Extract the (x, y) coordinate from the center of the cell holding the provided text.  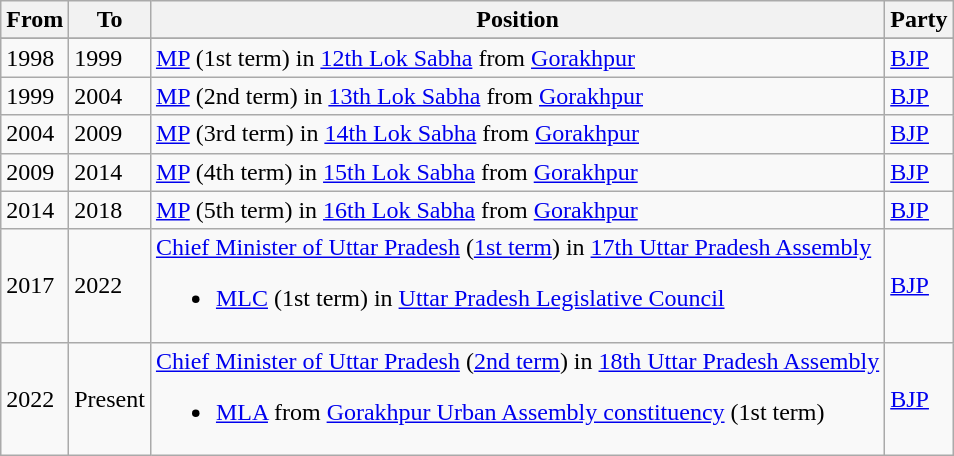
Chief Minister of Uttar Pradesh (1st term) in 17th Uttar Pradesh AssemblyMLC (1st term) in Uttar Pradesh Legislative Council (517, 286)
1998 (35, 58)
Position (517, 20)
MP (3rd term) in 14th Lok Sabha from Gorakhpur (517, 134)
Present (110, 398)
MP (1st term) in 12th Lok Sabha from Gorakhpur (517, 58)
From (35, 20)
MP (5th term) in 16th Lok Sabha from Gorakhpur (517, 210)
Party (919, 20)
To (110, 20)
Chief Minister of Uttar Pradesh (2nd term) in 18th Uttar Pradesh AssemblyMLA from Gorakhpur Urban Assembly constituency (1st term) (517, 398)
MP (4th term) in 15th Lok Sabha from Gorakhpur (517, 172)
2018 (110, 210)
2017 (35, 286)
MP (2nd term) in 13th Lok Sabha from Gorakhpur (517, 96)
